Search for the cell housing the specified text and yield its [X, Y] center coordinate. 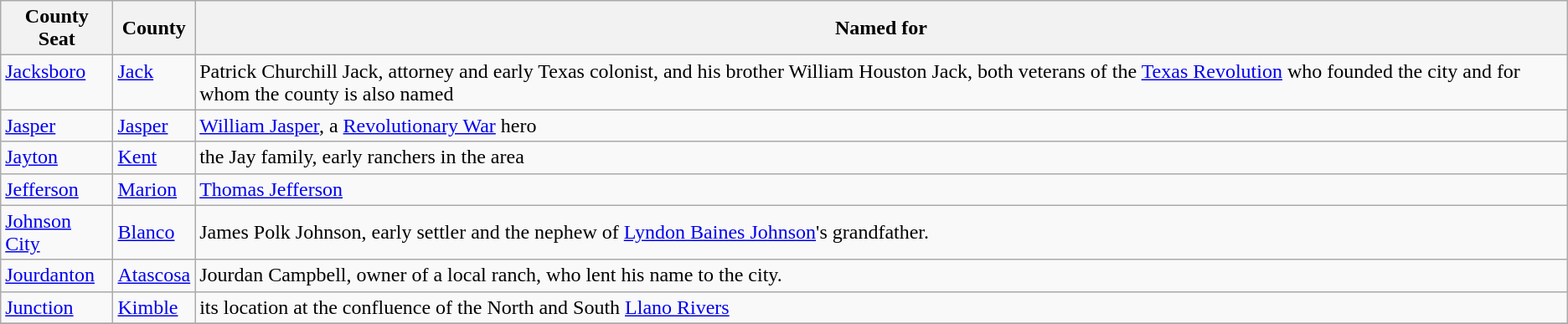
Jourdanton [57, 275]
Jefferson [57, 189]
County Seat [57, 28]
William Jasper, a Revolutionary War hero [881, 126]
the Jay family, early ranchers in the area [881, 157]
Jack [154, 82]
Jourdan Campbell, owner of a local ranch, who lent his name to the city. [881, 275]
Named for [881, 28]
Kimble [154, 307]
Blanco [154, 233]
Marion [154, 189]
Atascosa [154, 275]
James Polk Johnson, early settler and the nephew of Lyndon Baines Johnson's grandfather. [881, 233]
County [154, 28]
its location at the confluence of the North and South Llano Rivers [881, 307]
Kent [154, 157]
Johnson City [57, 233]
Jayton [57, 157]
Jacksboro [57, 82]
Junction [57, 307]
Thomas Jefferson [881, 189]
